Determine the [X, Y] coordinate at the center of the cell enclosing the given text.  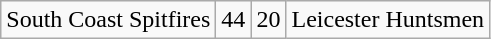
44 [234, 20]
South Coast Spitfires [108, 20]
Leicester Huntsmen [388, 20]
20 [268, 20]
